Identify which cell holds the provided text, then report its [X, Y] central coordinate. 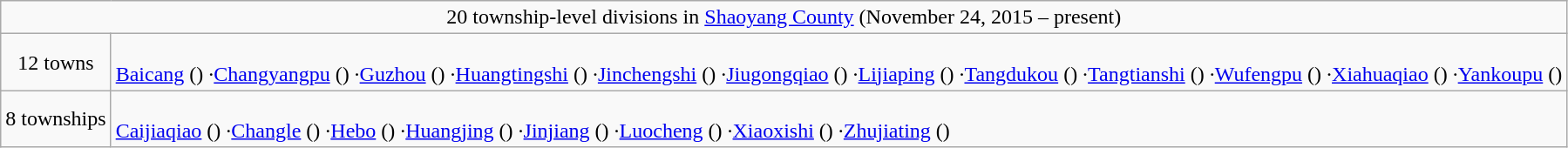
12 towns [56, 63]
Caijiaqiao () ·Changle () ·Hebo () ·Huangjing () ·Jinjiang () ·Luocheng () ·Xiaoxishi () ·Zhujiating () [838, 118]
8 townships [56, 118]
20 township-level divisions in Shaoyang County (November 24, 2015 – present) [784, 17]
